For the text-containing cell, return its midpoint in (x, y) coordinate format. 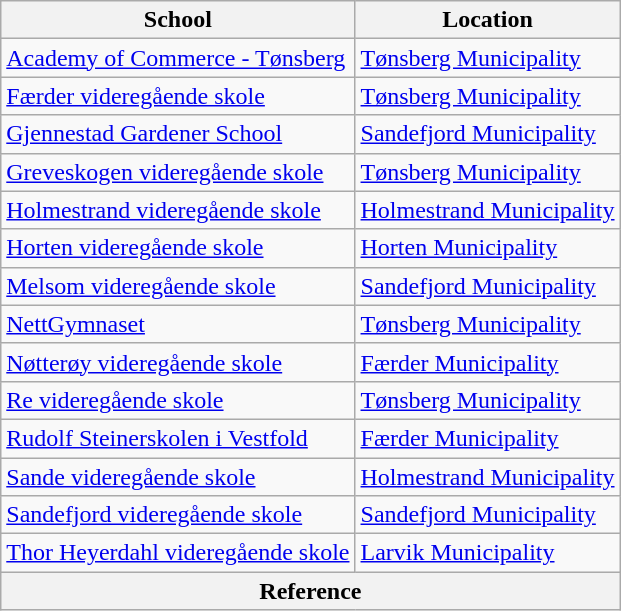
Re videregående skole (178, 400)
Thor Heyerdahl videregående skole (178, 553)
NettGymnaset (178, 324)
Sandefjord videregående skole (178, 515)
Nøtterøy videregående skole (178, 362)
Sande videregående skole (178, 477)
Gjennestad Gardener School (178, 134)
Færder videregående skole (178, 96)
Holmestrand videregående skole (178, 210)
Greveskogen videregående skole (178, 172)
Larvik Municipality (488, 553)
Horten Municipality (488, 248)
Location (488, 20)
Melsom videregående skole (178, 286)
Horten videregående skole (178, 248)
Academy of Commerce - Tønsberg (178, 58)
Rudolf Steinerskolen i Vestfold (178, 438)
School (178, 20)
Reference (310, 591)
